Capture the cell that displays the provided text and extract its [X, Y] central coordinate. 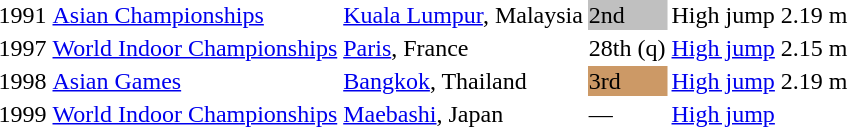
World Indoor Championships [195, 48]
3rd [627, 81]
Kuala Lumpur, Malaysia [464, 15]
28th (q) [627, 48]
Paris, France [464, 48]
Asian Championships [195, 15]
2nd [627, 15]
Asian Games [195, 81]
Bangkok, Thailand [464, 81]
